Return the [X, Y] coordinate for the center point of the cell that contains the specified text.  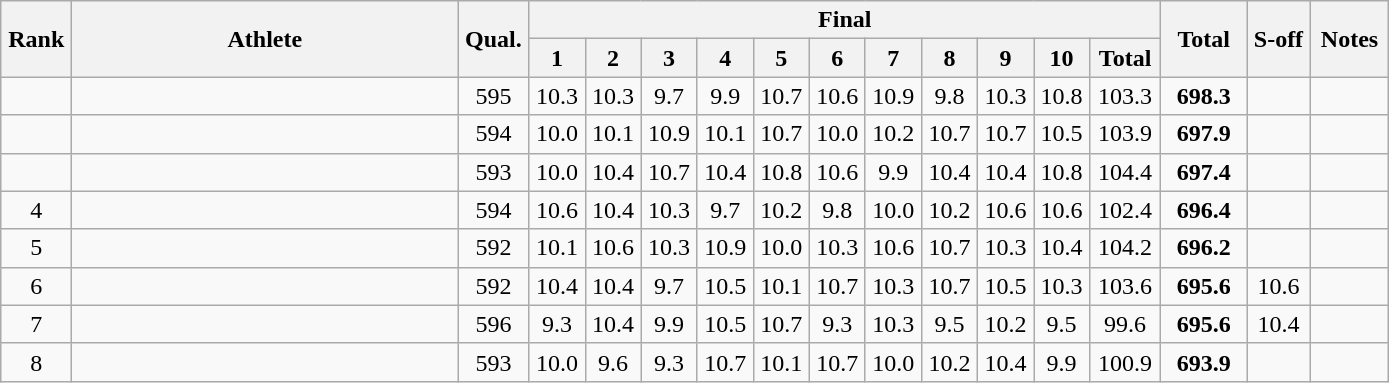
103.6 [1126, 286]
Rank [36, 39]
697.9 [1204, 134]
595 [494, 96]
693.9 [1204, 362]
104.4 [1126, 172]
Notes [1350, 39]
103.9 [1126, 134]
99.6 [1126, 324]
596 [494, 324]
103.3 [1126, 96]
9 [1005, 58]
Final [845, 20]
1 [557, 58]
S-off [1279, 39]
696.2 [1204, 248]
102.4 [1126, 210]
698.3 [1204, 96]
104.2 [1126, 248]
100.9 [1126, 362]
9.6 [613, 362]
Athlete [265, 39]
2 [613, 58]
697.4 [1204, 172]
3 [669, 58]
696.4 [1204, 210]
Qual. [494, 39]
10 [1062, 58]
